Return the [X, Y] coordinate for the center point of the cell that contains the specified text.  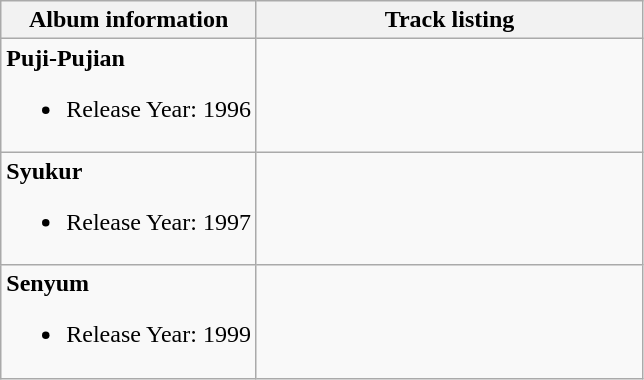
Album information [129, 20]
SenyumRelease Year: 1999 [129, 322]
Puji-PujianRelease Year: 1996 [129, 96]
SyukurRelease Year: 1997 [129, 208]
Track listing [449, 20]
